Search for the cell housing the specified text and yield its (x, y) center coordinate. 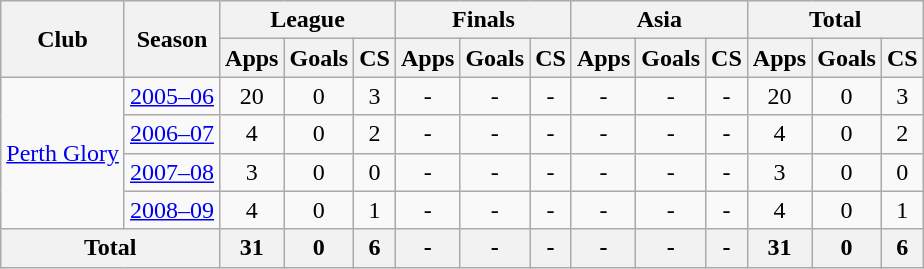
Perth Glory (63, 153)
2008–09 (172, 210)
2005–06 (172, 96)
2007–08 (172, 172)
League (308, 20)
Season (172, 39)
Asia (659, 20)
Finals (483, 20)
Club (63, 39)
2006–07 (172, 134)
